Return the [x, y] coordinate for the center point of the cell that contains the specified text.  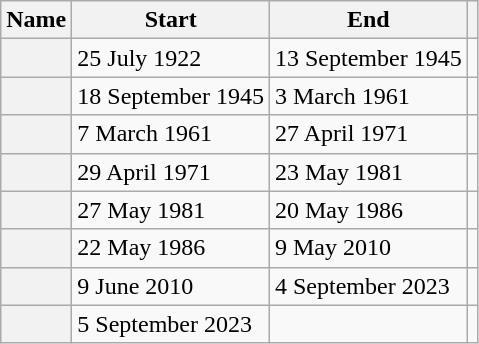
18 September 1945 [171, 96]
Start [171, 20]
3 March 1961 [368, 96]
7 March 1961 [171, 134]
27 May 1981 [171, 210]
27 April 1971 [368, 134]
13 September 1945 [368, 58]
9 June 2010 [171, 286]
25 July 1922 [171, 58]
9 May 2010 [368, 248]
End [368, 20]
20 May 1986 [368, 210]
23 May 1981 [368, 172]
5 September 2023 [171, 324]
Name [36, 20]
29 April 1971 [171, 172]
4 September 2023 [368, 286]
22 May 1986 [171, 248]
